Identify which cell holds the provided text, then report its [X, Y] central coordinate. 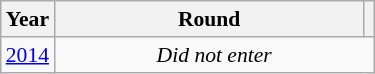
2014 [28, 55]
Round [209, 19]
Did not enter [214, 55]
Year [28, 19]
